Determine the (x, y) coordinate at the center of the cell enclosing the given text.  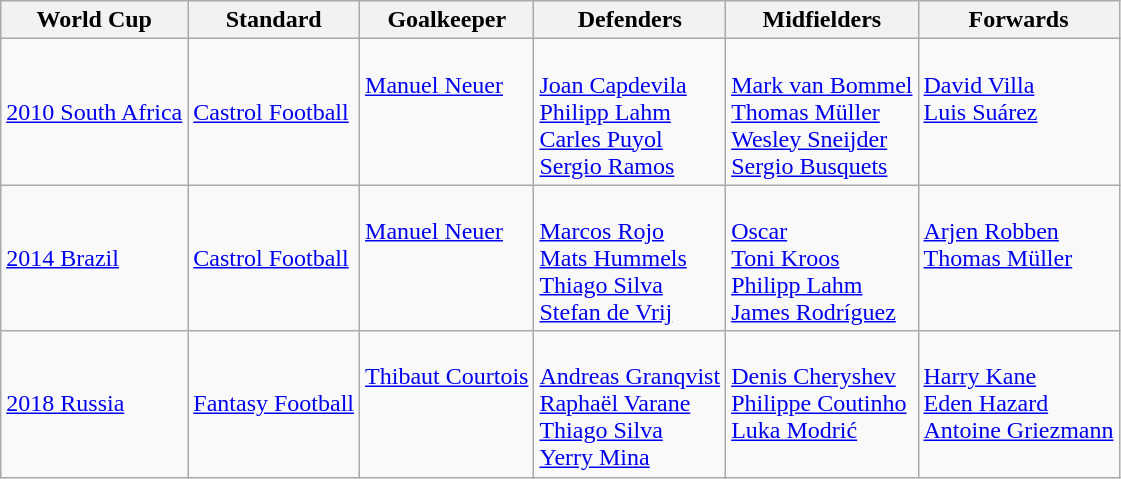
Goalkeeper (447, 20)
Denis Cheryshev Philippe Coutinho Luka Modrić (822, 404)
Defenders (630, 20)
Mark van Bommel Thomas Müller Wesley Sneijder Sergio Busquets (822, 112)
2010 South Africa (94, 112)
2014 Brazil (94, 258)
Forwards (1018, 20)
Oscar Toni Kroos Philipp Lahm James Rodríguez (822, 258)
Arjen Robben Thomas Müller (1018, 258)
Fantasy Football (274, 404)
World Cup (94, 20)
Standard (274, 20)
Marcos Rojo Mats Hummels Thiago Silva Stefan de Vrij (630, 258)
Harry Kane Eden Hazard Antoine Griezmann (1018, 404)
Midfielders (822, 20)
Joan Capdevila Philipp Lahm Carles Puyol Sergio Ramos (630, 112)
Andreas Granqvist Raphaël Varane Thiago Silva Yerry Mina (630, 404)
David Villa Luis Suárez (1018, 112)
Thibaut Courtois (447, 404)
2018 Russia (94, 404)
